Provide the (X, Y) coordinate of the cell's center where the given text is located.  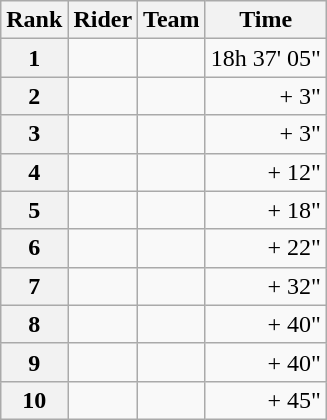
2 (34, 96)
18h 37' 05" (266, 58)
Time (266, 20)
Rank (34, 20)
6 (34, 248)
Team (172, 20)
+ 12" (266, 172)
9 (34, 362)
4 (34, 172)
+ 18" (266, 210)
+ 22" (266, 248)
5 (34, 210)
Rider (103, 20)
1 (34, 58)
+ 32" (266, 286)
7 (34, 286)
+ 45" (266, 400)
3 (34, 134)
10 (34, 400)
8 (34, 324)
